Output the [X, Y] coordinate of the center of the cell containing the given text.  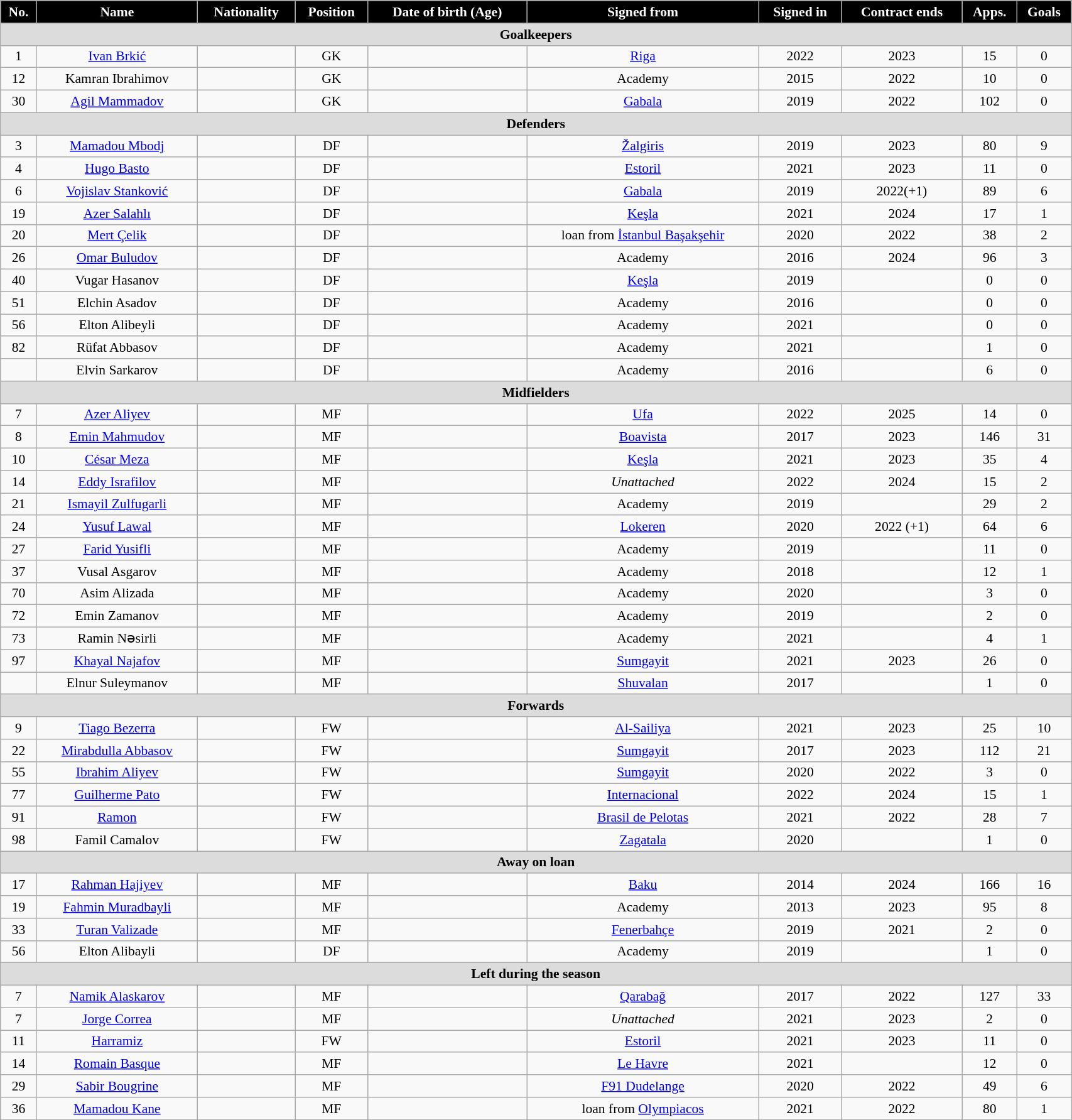
Signed in [800, 12]
Ufa [643, 415]
166 [990, 885]
Fenerbahçe [643, 930]
77 [19, 795]
Vusal Asgarov [117, 572]
Elton Alibeyli [117, 325]
95 [990, 907]
Elnur Suleymanov [117, 683]
Namik Alaskarov [117, 997]
2015 [800, 79]
27 [19, 549]
Nationality [246, 12]
Le Havre [643, 1064]
24 [19, 527]
51 [19, 303]
31 [1044, 437]
Vugar Hasanov [117, 281]
Ramin Nəsirli [117, 639]
Asim Alizada [117, 594]
97 [19, 661]
F91 Dudelange [643, 1086]
Date of birth (Age) [447, 12]
Zagatala [643, 840]
73 [19, 639]
Boavista [643, 437]
16 [1044, 885]
Ibrahim Aliyev [117, 773]
Azer Salahlı [117, 214]
Goals [1044, 12]
Riga [643, 57]
40 [19, 281]
127 [990, 997]
Elvin Sarkarov [117, 370]
2018 [800, 572]
Elton Alibayli [117, 952]
Rüfat Abbasov [117, 348]
82 [19, 348]
Farid Yusifli [117, 549]
Position [332, 12]
Internacional [643, 795]
Hugo Basto [117, 169]
55 [19, 773]
Jorge Correa [117, 1019]
38 [990, 236]
2022(+1) [902, 191]
35 [990, 460]
Forwards [536, 706]
Žalgiris [643, 146]
Kamran Ibrahimov [117, 79]
Apps. [990, 12]
64 [990, 527]
20 [19, 236]
loan from İstanbul Başakşehir [643, 236]
Mamadou Mbodj [117, 146]
Emin Mahmudov [117, 437]
Goalkeepers [536, 35]
Omar Buludov [117, 258]
Contract ends [902, 12]
Harramiz [117, 1041]
Elchin Asadov [117, 303]
102 [990, 102]
2022 (+1) [902, 527]
Romain Basque [117, 1064]
Tiago Bezerra [117, 728]
30 [19, 102]
25 [990, 728]
Eddy Israfilov [117, 482]
Defenders [536, 124]
Qarabağ [643, 997]
Agil Mammadov [117, 102]
36 [19, 1109]
91 [19, 818]
96 [990, 258]
70 [19, 594]
Ivan Brkić [117, 57]
Name [117, 12]
Rahman Hajiyev [117, 885]
98 [19, 840]
No. [19, 12]
Sabir Bougrine [117, 1086]
112 [990, 751]
Left during the season [536, 974]
Emin Zamanov [117, 616]
37 [19, 572]
Away on loan [536, 862]
146 [990, 437]
Vojislav Stanković [117, 191]
Ismayil Zulfugarli [117, 504]
loan from Olympiacos [643, 1109]
Al-Sailiya [643, 728]
Mirabdulla Abbasov [117, 751]
28 [990, 818]
Famil Camalov [117, 840]
2013 [800, 907]
Mamadou Kane [117, 1109]
Ramon [117, 818]
Turan Valizade [117, 930]
49 [990, 1086]
2025 [902, 415]
Fahmin Muradbayli [117, 907]
Lokeren [643, 527]
Baku [643, 885]
Signed from [643, 12]
22 [19, 751]
2014 [800, 885]
Midfielders [536, 393]
89 [990, 191]
72 [19, 616]
César Meza [117, 460]
Brasil de Pelotas [643, 818]
Khayal Najafov [117, 661]
Guilherme Pato [117, 795]
Shuvalan [643, 683]
Azer Aliyev [117, 415]
Yusuf Lawal [117, 527]
Mert Çelik [117, 236]
